Return [X, Y] of the center of cell containing provided text 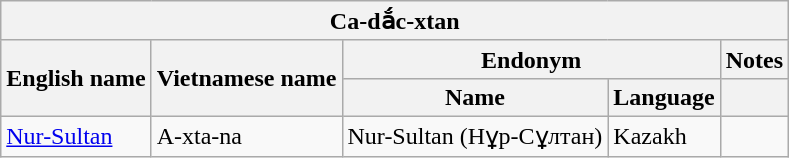
Nur-Sultan (Нұр-Сұлтан) [475, 136]
Ca-dắc-xtan [395, 21]
Language [664, 97]
Endonym [531, 59]
Nur-Sultan [76, 136]
Vietnamese name [246, 78]
English name [76, 78]
A-xta-na [246, 136]
Notes [754, 59]
Kazakh [664, 136]
Name [475, 97]
